Output the [x, y] coordinate of the center of the cell containing the given text.  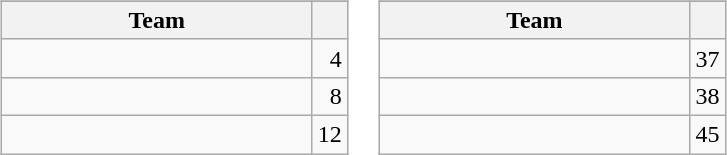
4 [330, 58]
12 [330, 134]
37 [708, 58]
38 [708, 96]
8 [330, 96]
45 [708, 134]
